Identify which cell holds the provided text, then report its [x, y] central coordinate. 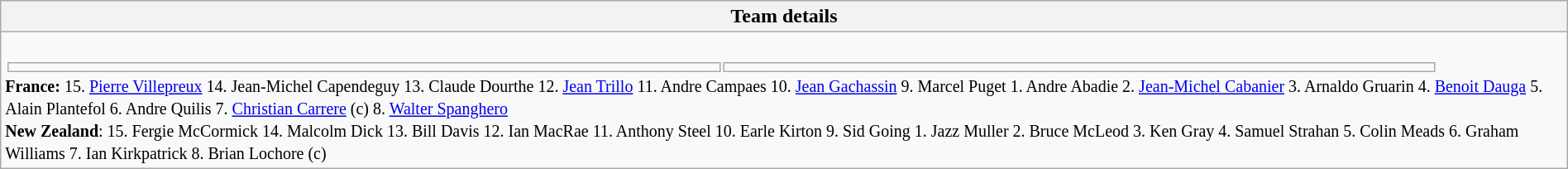
Team details [784, 17]
